Detect which cell encompasses the target text, then output its [x, y] center coordinate. 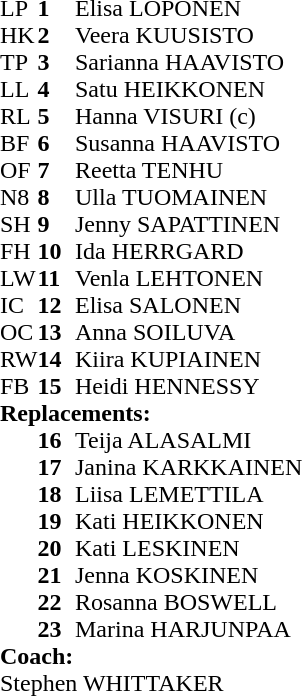
HK [19, 36]
Rosanna BOSWELL [188, 602]
BF [19, 144]
IC [19, 306]
RW [19, 360]
21 [57, 576]
Janina KARKKAINEN [188, 468]
Reetta TENHU [188, 170]
Coach: [151, 656]
Kati LESKINEN [188, 548]
19 [57, 522]
17 [57, 468]
N8 [19, 198]
Heidi HENNESSY [188, 386]
22 [57, 602]
Jenny SAPATTINEN [188, 224]
4 [57, 90]
Elisa SALONEN [188, 306]
Sarianna HAAVISTO [188, 62]
Marina HARJUNPAA [188, 630]
Susanna HAAVISTO [188, 144]
OF [19, 170]
SH [19, 224]
3 [57, 62]
6 [57, 144]
Replacements: [151, 414]
Anna SOILUVA [188, 332]
LL [19, 90]
9 [57, 224]
2 [57, 36]
Liisa LEMETTILA [188, 494]
11 [57, 278]
Kati HEIKKONEN [188, 522]
LW [19, 278]
Kiira KUPIAINEN [188, 360]
15 [57, 386]
18 [57, 494]
RL [19, 116]
10 [57, 252]
Veera KUUSISTO [188, 36]
Venla LEHTONEN [188, 278]
13 [57, 332]
Satu HEIKKONEN [188, 90]
12 [57, 306]
23 [57, 630]
16 [57, 440]
FB [19, 386]
Jenna KOSKINEN [188, 576]
TP [19, 62]
8 [57, 198]
20 [57, 548]
Hanna VISURI (c) [188, 116]
7 [57, 170]
Ulla TUOMAINEN [188, 198]
Teija ALASALMI [188, 440]
Ida HERRGARD [188, 252]
5 [57, 116]
14 [57, 360]
FH [19, 252]
OC [19, 332]
